Return the (x, y) coordinate for the center point of the cell that contains the specified text.  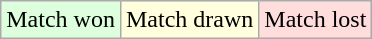
Match won (61, 20)
Match drawn (189, 20)
Match lost (316, 20)
